Determine the (X, Y) coordinate at the center of the cell enclosing the given text.  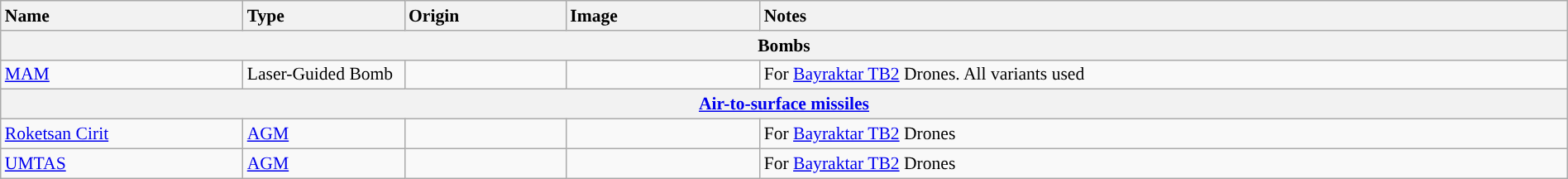
Bombs (784, 45)
Image (662, 16)
For Bayraktar TB2 Drones. All variants used (1164, 75)
Laser-Guided Bomb (324, 75)
Name (122, 16)
Type (324, 16)
Notes (1164, 16)
UMTAS (122, 163)
Air-to-surface missiles (784, 104)
Roketsan Cirit (122, 133)
MAM (122, 75)
Origin (485, 16)
